Find where the given text appears and provide that cell's center as (X, Y) coordinate. 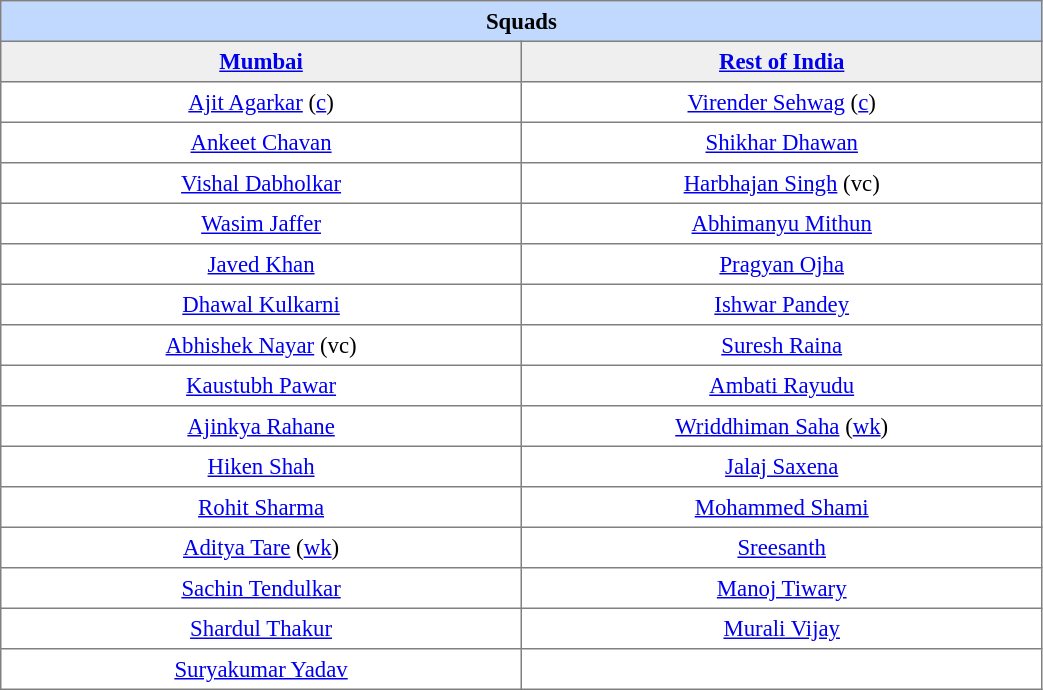
Shikhar Dhawan (782, 142)
Sreesanth (782, 547)
Kaustubh Pawar (262, 385)
Sachin Tendulkar (262, 588)
Ajit Agarkar (c) (262, 102)
Vishal Dabholkar (262, 183)
Wriddhiman Saha (wk) (782, 426)
Mohammed Shami (782, 507)
Abhishek Nayar (vc) (262, 345)
Suresh Raina (782, 345)
Hiken Shah (262, 466)
Rohit Sharma (262, 507)
Ambati Rayudu (782, 385)
Squads (522, 21)
Suryakumar Yadav (262, 669)
Ajinkya Rahane (262, 426)
Murali Vijay (782, 628)
Ankeet Chavan (262, 142)
Rest of India (782, 61)
Harbhajan Singh (vc) (782, 183)
Pragyan Ojha (782, 264)
Mumbai (262, 61)
Virender Sehwag (c) (782, 102)
Dhawal Kulkarni (262, 304)
Javed Khan (262, 264)
Ishwar Pandey (782, 304)
Manoj Tiwary (782, 588)
Aditya Tare (wk) (262, 547)
Wasim Jaffer (262, 223)
Abhimanyu Mithun (782, 223)
Shardul Thakur (262, 628)
Jalaj Saxena (782, 466)
